Return the [x, y] coordinate for the center point of the cell that contains the specified text.  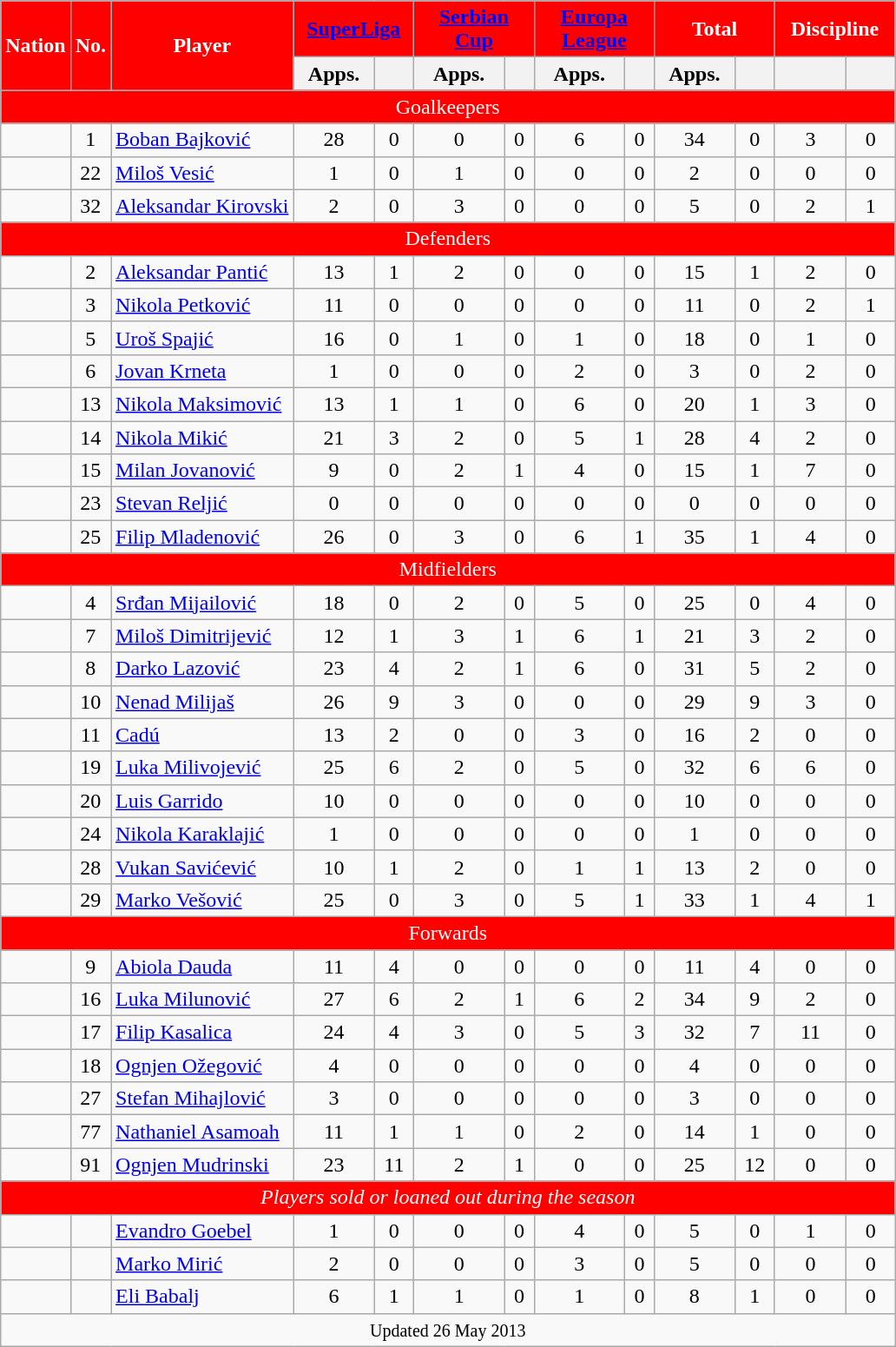
Abiola Dauda [202, 967]
Vukan Savićević [202, 867]
No. [90, 45]
Luis Garrido [202, 801]
Eli Babalj [202, 1297]
Marko Mirić [202, 1264]
Forwards [448, 933]
Nikola Mikić [202, 437]
Nikola Petković [202, 305]
Nation [36, 45]
Filip Mladenović [202, 537]
Ognjen Ožegović [202, 1066]
33 [695, 900]
Ognjen Mudrinski [202, 1165]
Miloš Vesić [202, 173]
Evandro Goebel [202, 1231]
Midfielders [448, 570]
Total [715, 30]
Player [202, 45]
Srđan Mijailović [202, 603]
Defenders [448, 239]
Milan Jovanović [202, 471]
91 [90, 1165]
Marko Vešović [202, 900]
22 [90, 173]
17 [90, 1033]
Nikola Karaklajić [202, 834]
Miloš Dimitrijević [202, 636]
Stevan Reljić [202, 504]
Serbian Cup [474, 30]
Goalkeepers [448, 107]
31 [695, 669]
Aleksandar Kirovski [202, 206]
SuperLiga [354, 30]
Boban Bajković [202, 140]
Jovan Krneta [202, 371]
Discipline [835, 30]
Players sold or loaned out during the season [448, 1198]
Filip Kasalica [202, 1033]
Updated 26 May 2013 [448, 1330]
Nathaniel Asamoah [202, 1132]
Europa League [594, 30]
Nenad Milijaš [202, 702]
Aleksandar Pantić [202, 272]
Luka Milivojević [202, 768]
Darko Lazović [202, 669]
35 [695, 537]
Uroš Spajić [202, 338]
77 [90, 1132]
Cadú [202, 735]
Stefan Mihajlović [202, 1099]
19 [90, 768]
Luka Milunović [202, 1000]
Nikola Maksimović [202, 404]
